Identify which cell holds the provided text, then report its (x, y) central coordinate. 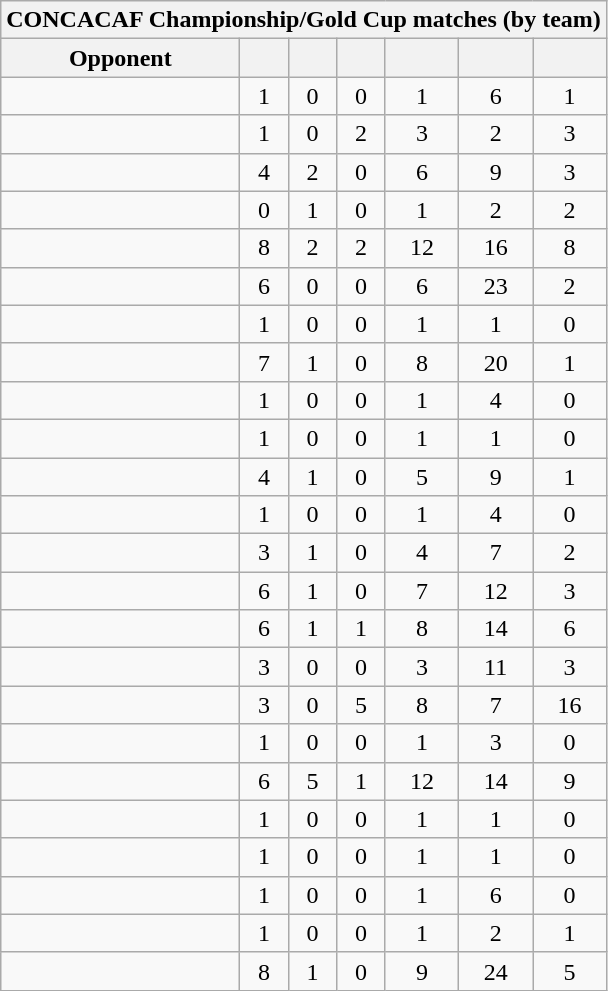
20 (496, 362)
11 (496, 667)
23 (496, 286)
24 (496, 971)
Opponent (120, 58)
CONCACAF Championship/Gold Cup matches (by team) (304, 20)
